Provide the [x, y] coordinate of the cell's center where the given text is located.  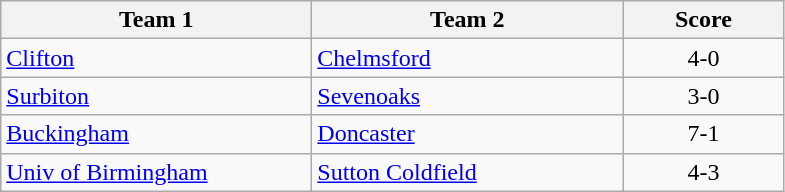
Team 2 [468, 20]
4-3 [704, 172]
Sutton Coldfield [468, 172]
7-1 [704, 134]
Doncaster [468, 134]
4-0 [704, 58]
Team 1 [156, 20]
Univ of Birmingham [156, 172]
Clifton [156, 58]
Buckingham [156, 134]
Sevenoaks [468, 96]
Score [704, 20]
3-0 [704, 96]
Surbiton [156, 96]
Chelmsford [468, 58]
